Pinpoint the cell where the given text exists, returning its [x, y] midpoint coordinate. 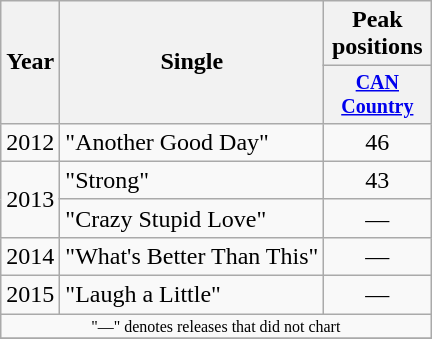
"Laugh a Little" [192, 295]
2015 [30, 295]
"What's Better Than This" [192, 256]
2013 [30, 199]
2014 [30, 256]
"Another Good Day" [192, 142]
Single [192, 62]
43 [378, 180]
CAN Country [378, 94]
Year [30, 62]
2012 [30, 142]
46 [378, 142]
"Crazy Stupid Love" [192, 218]
"Strong" [192, 180]
Peak positions [378, 34]
"—" denotes releases that did not chart [216, 326]
